Scan for the cell matching the given text and deliver its (X, Y) coordinate at center. 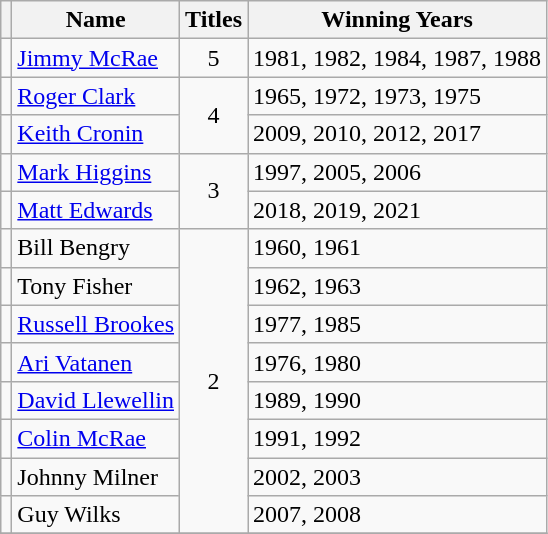
1965, 1972, 1973, 1975 (398, 96)
Tony Fisher (96, 286)
Winning Years (398, 20)
Colin McRae (96, 438)
2009, 2010, 2012, 2017 (398, 134)
Name (96, 20)
Titles (214, 20)
1997, 2005, 2006 (398, 172)
2002, 2003 (398, 477)
1976, 1980 (398, 362)
Bill Bengry (96, 248)
Russell Brookes (96, 324)
Matt Edwards (96, 210)
1960, 1961 (398, 248)
Johnny Milner (96, 477)
Guy Wilks (96, 515)
1962, 1963 (398, 286)
3 (214, 191)
1989, 1990 (398, 400)
1981, 1982, 1984, 1987, 1988 (398, 58)
2018, 2019, 2021 (398, 210)
Roger Clark (96, 96)
Jimmy McRae (96, 58)
Ari Vatanen (96, 362)
Keith Cronin (96, 134)
David Llewellin (96, 400)
4 (214, 115)
5 (214, 58)
2007, 2008 (398, 515)
2 (214, 381)
1977, 1985 (398, 324)
Mark Higgins (96, 172)
1991, 1992 (398, 438)
